Provide the [x, y] coordinate of the cell's center where the given text is located.  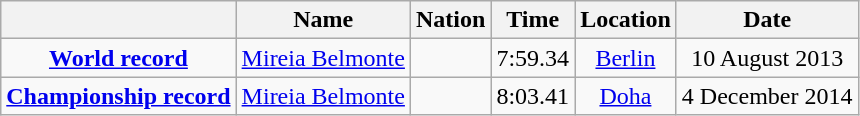
World record [118, 58]
Date [767, 20]
4 December 2014 [767, 96]
Nation [450, 20]
Berlin [626, 58]
Name [323, 20]
7:59.34 [533, 58]
Doha [626, 96]
Time [533, 20]
Location [626, 20]
Championship record [118, 96]
10 August 2013 [767, 58]
8:03.41 [533, 96]
